Determine the (x, y) coordinate at the center of the cell enclosing the given text.  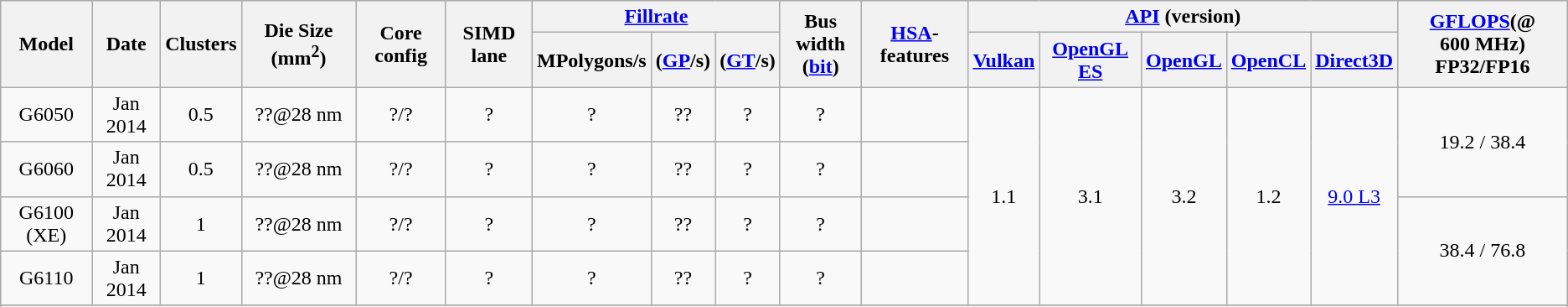
OpenGL ES (1091, 60)
Date (126, 44)
Fillrate (656, 17)
SIMD lane (489, 44)
1.2 (1268, 196)
G6060 (47, 169)
G6050 (47, 114)
OpenGL (1184, 60)
HSA-features (915, 44)
Clusters (201, 44)
9.0 L3 (1354, 196)
OpenCL (1268, 60)
38.4 / 76.8 (1483, 251)
MPolygons/s (591, 60)
API (version) (1183, 17)
G6100 (XE) (47, 223)
Die Size (mm2) (298, 44)
(GP/s) (683, 60)
(GT/s) (748, 60)
19.2 / 38.4 (1483, 142)
1.1 (1003, 196)
3.2 (1184, 196)
GFLOPS(@ 600 MHz)FP32/FP16 (1483, 44)
G6110 (47, 278)
Bus width(bit) (821, 44)
3.1 (1091, 196)
Model (47, 44)
Vulkan (1003, 60)
Core config (401, 44)
Direct3D (1354, 60)
